Return [x, y] of the center of cell containing provided text 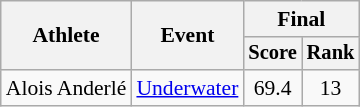
Athlete [66, 36]
Underwater [187, 88]
Rank [331, 54]
13 [331, 88]
Alois Anderlé [66, 88]
Event [187, 36]
69.4 [272, 88]
Final [301, 19]
Score [272, 54]
